From the cell containing the given text, extract its center point as (x, y) coordinate. 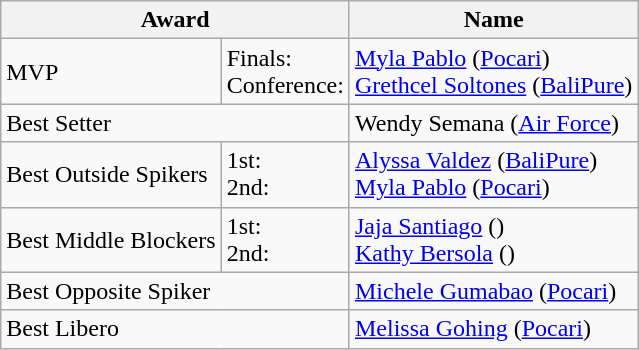
Best Outside Spikers (111, 174)
Myla Pablo (Pocari)Grethcel Soltones (BaliPure) (493, 72)
Award (176, 20)
Alyssa Valdez (BaliPure)Myla Pablo (Pocari) (493, 174)
Melissa Gohing (Pocari) (493, 329)
Best Libero (176, 329)
Name (493, 20)
Finals:Conference: (285, 72)
Jaja Santiago ()Kathy Bersola () (493, 240)
Best Setter (176, 123)
Best Middle Blockers (111, 240)
Michele Gumabao (Pocari) (493, 291)
Wendy Semana (Air Force) (493, 123)
Best Opposite Spiker (176, 291)
MVP (111, 72)
